Search for the cell housing the specified text and yield its [X, Y] center coordinate. 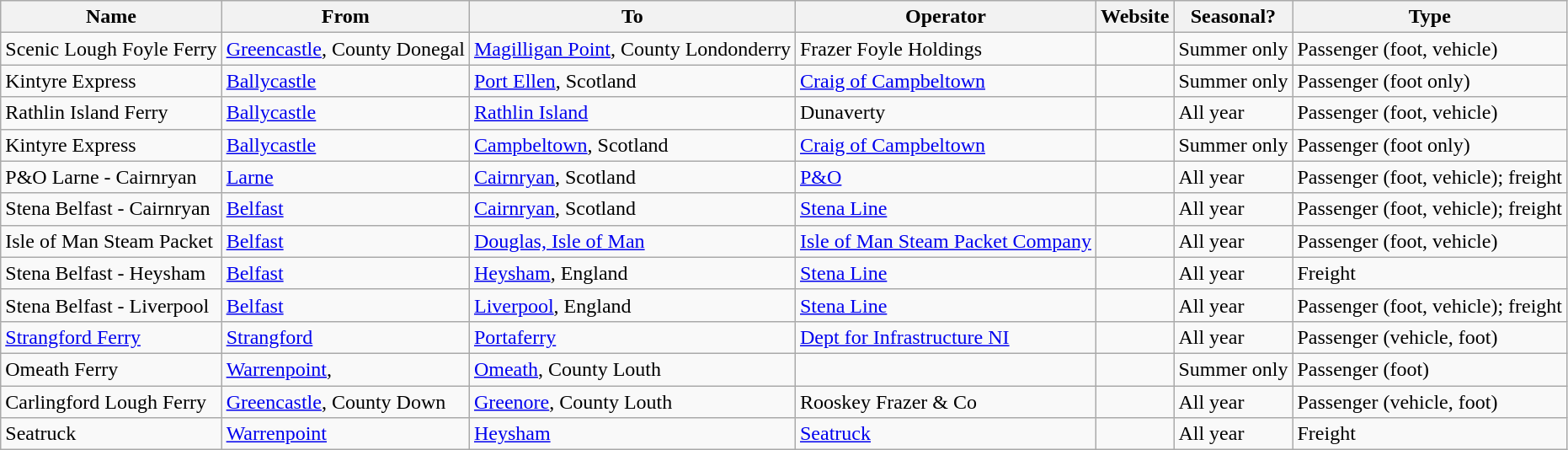
Website [1134, 17]
Omeath Ferry [111, 369]
Greencastle, County Donegal [345, 49]
Heysham, England [632, 273]
Rathlin Island Ferry [111, 113]
Scenic Lough Foyle Ferry [111, 49]
Dunaverty [945, 113]
P&O Larne - Cairnryan [111, 177]
P&O [945, 177]
Type [1430, 17]
Heysham [632, 434]
Liverpool, England [632, 305]
Dept for Infrastructure NI [945, 337]
Portaferry [632, 337]
Omeath, County Louth [632, 369]
Operator [945, 17]
Carlingford Lough Ferry [111, 402]
Warrenpoint, [345, 369]
Larne [345, 177]
From [345, 17]
Name [111, 17]
Isle of Man Steam Packet [111, 241]
Strangford Ferry [111, 337]
Seasonal? [1233, 17]
Greenore, County Louth [632, 402]
Douglas, Isle of Man [632, 241]
Port Ellen, Scotland [632, 81]
Warrenpoint [345, 434]
Campbeltown, Scotland [632, 145]
Rathlin Island [632, 113]
Frazer Foyle Holdings [945, 49]
Rooskey Frazer & Co [945, 402]
Stena Belfast - Cairnryan [111, 209]
Stena Belfast - Heysham [111, 273]
Greencastle, County Down [345, 402]
Isle of Man Steam Packet Company [945, 241]
Strangford [345, 337]
Magilligan Point, County Londonderry [632, 49]
Passenger (foot) [1430, 369]
To [632, 17]
Stena Belfast - Liverpool [111, 305]
